Locate the cell with the specified text and output its [x, y] center coordinate. 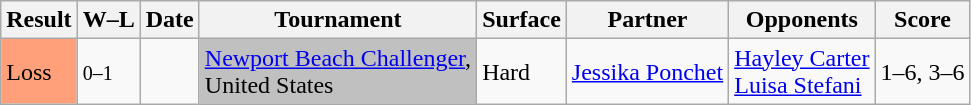
Date [170, 20]
Loss [39, 72]
Surface [522, 20]
Opponents [802, 20]
Jessika Ponchet [647, 72]
Hard [522, 72]
Newport Beach Challenger, United States [338, 72]
Result [39, 20]
0–1 [108, 72]
Tournament [338, 20]
Score [922, 20]
Partner [647, 20]
1–6, 3–6 [922, 72]
W–L [108, 20]
Hayley Carter Luisa Stefani [802, 72]
